Return [x, y] of the center of cell containing provided text 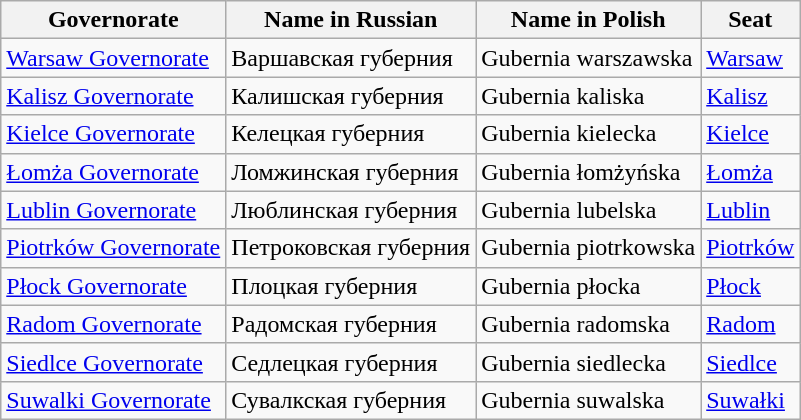
Петроковская губерния [351, 248]
Łomża [750, 172]
Варшавская губерния [351, 58]
Ломжинская губерния [351, 172]
Lublin Governorate [114, 210]
Gubernia kaliska [588, 96]
Gubernia warszawska [588, 58]
Сувалкская губерния [351, 400]
Gubernia suwalska [588, 400]
Siedlce Governorate [114, 362]
Piotrków Governorate [114, 248]
Warsaw Governorate [114, 58]
Governorate [114, 20]
Gubernia radomska [588, 324]
Name in Polish [588, 20]
Седлецкая губерния [351, 362]
Радомская губерния [351, 324]
Płock [750, 286]
Kielce Governorate [114, 134]
Gubernia lubelska [588, 210]
Suwałki [750, 400]
Калишская губерния [351, 96]
Gubernia piotrkowska [588, 248]
Suwalki Governorate [114, 400]
Lublin [750, 210]
Name in Russian [351, 20]
Seat [750, 20]
Piotrków [750, 248]
Gubernia płocka [588, 286]
Łomża Governorate [114, 172]
Radom [750, 324]
Płock Governorate [114, 286]
Radom Governorate [114, 324]
Gubernia siedlecka [588, 362]
Gubernia kielecka [588, 134]
Келецкая губерния [351, 134]
Люблинская губерния [351, 210]
Плоцкая губерния [351, 286]
Gubernia łomżyńska [588, 172]
Kielce [750, 134]
Warsaw [750, 58]
Kalisz [750, 96]
Siedlce [750, 362]
Kalisz Governorate [114, 96]
